Determine the (x, y) coordinate at the center of the cell enclosing the given text.  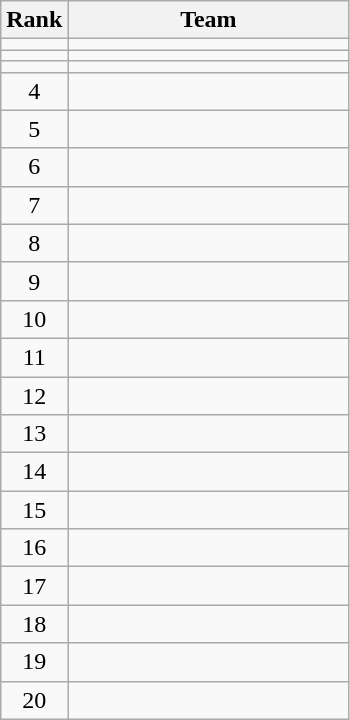
14 (34, 472)
18 (34, 624)
8 (34, 243)
10 (34, 319)
12 (34, 395)
4 (34, 91)
20 (34, 700)
6 (34, 167)
16 (34, 548)
Team (208, 20)
9 (34, 281)
17 (34, 586)
15 (34, 510)
Rank (34, 20)
7 (34, 205)
19 (34, 662)
5 (34, 129)
13 (34, 434)
11 (34, 357)
